Return [x, y] of the center of cell containing provided text 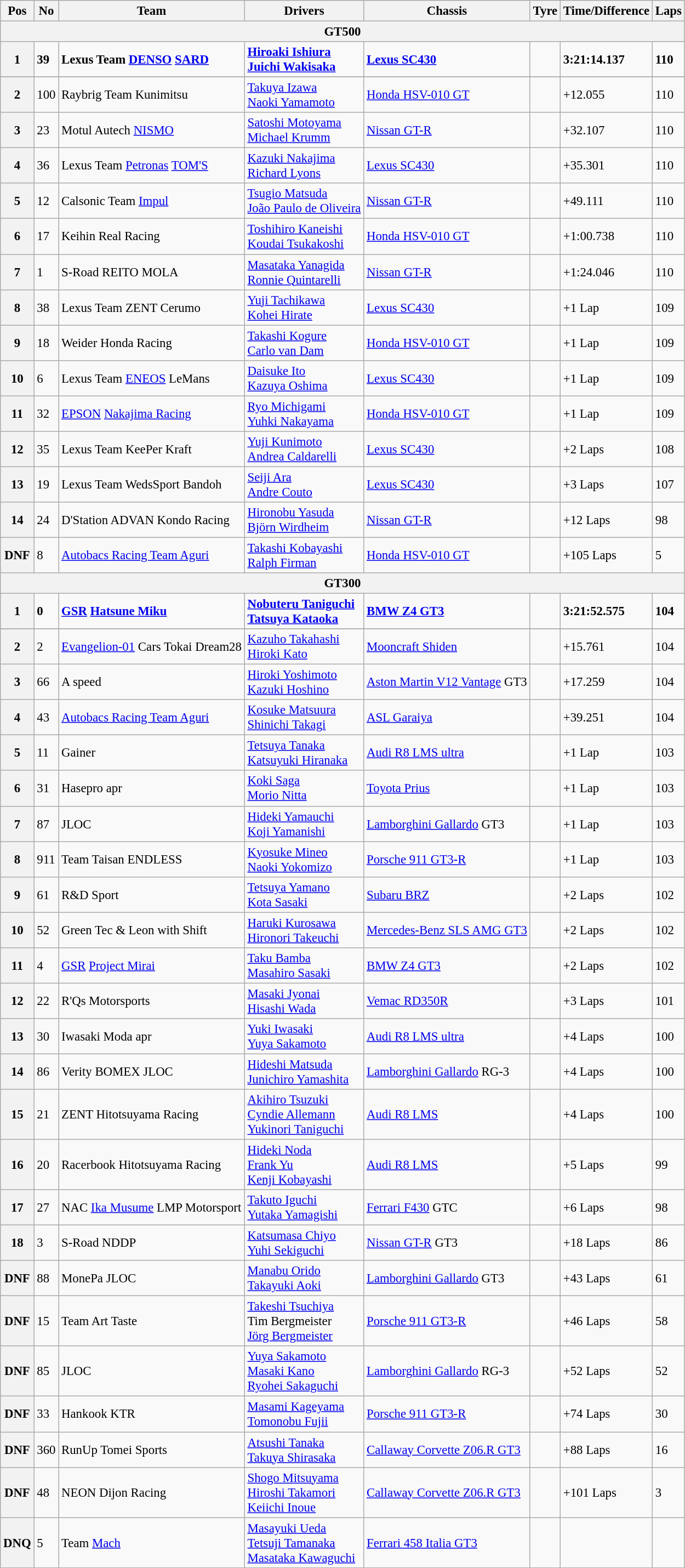
Team [151, 11]
Satoshi Motoyama Michael Krumm [304, 130]
Manabu Orido Takayuki Aoki [304, 1279]
31 [46, 788]
+105 Laps [607, 555]
ZENT Hitotsuyama Racing [151, 1115]
Masaki Jyonai Hisashi Wada [304, 1001]
Tetsuya Tanaka Katsuyuki Hiranaka [304, 753]
Hideki Noda Frank Yu Kenji Kobayashi [304, 1165]
35 [46, 450]
Verity BOMEX JLOC [151, 1071]
Green Tec & Leon with Shift [151, 930]
+1:00.738 [607, 237]
Hiroki Yoshimoto Kazuki Hoshino [304, 682]
Drivers [304, 11]
+52 Laps [607, 1372]
24 [46, 520]
NEON Dijon Racing [151, 1492]
Nissan GT-R GT3 [447, 1243]
+49.111 [607, 201]
Yuki Iwasaki Yuya Sakamoto [304, 1036]
NAC Ika Musume LMP Motorsport [151, 1207]
Lexus Team Petronas TOM'S [151, 166]
Atsushi Tanaka Takuya Shirasaka [304, 1450]
Team Art Taste [151, 1321]
Evangelion-01 Cars Tokai Dream28 [151, 647]
Hiroaki Ishiura Juichi Wakisaka [304, 59]
GSR Project Mirai [151, 966]
Gainer [151, 753]
58 [669, 1321]
Takuya Izawa Naoki Yamamoto [304, 95]
DNQ [18, 1543]
+74 Laps [607, 1414]
Aston Martin V12 Vantage GT3 [447, 682]
Weider Honda Racing [151, 343]
Laps [669, 11]
108 [669, 450]
Daisuke Ito Kazuya Oshima [304, 378]
+32.107 [607, 130]
Ferrari 458 Italia GT3 [447, 1543]
Tyre [545, 11]
Haruki Kurosawa Hironori Takeuchi [304, 930]
Hankook KTR [151, 1414]
Kazuki Nakajima Richard Lyons [304, 166]
+15.761 [607, 647]
Pos [18, 11]
85 [46, 1372]
3:21:14.137 [607, 59]
Kosuke Matsuura Shinichi Takagi [304, 717]
38 [46, 307]
+18 Laps [607, 1243]
Raybrig Team Kunimitsu [151, 95]
Hideki Yamauchi Koji Yamanishi [304, 823]
Time/Difference [607, 11]
99 [669, 1165]
Lexus Team WedsSport Bandoh [151, 485]
3:21:52.575 [607, 612]
Keihin Real Racing [151, 237]
GT300 [342, 583]
88 [46, 1279]
Kyosuke Mineo Naoki Yokomizo [304, 860]
911 [46, 860]
+43 Laps [607, 1279]
ASL Garaiya [447, 717]
Takeshi Tsuchiya Tim Bergmeister Jörg Bergmeister [304, 1321]
+46 Laps [607, 1321]
RunUp Tomei Sports [151, 1450]
+39.251 [607, 717]
21 [46, 1115]
+35.301 [607, 166]
Calsonic Team Impul [151, 201]
Akihiro Tsuzuki Cyndie Allemann Yukinori Taniguchi [304, 1115]
Yuji Kunimoto Andrea Caldarelli [304, 450]
Masami Kageyama Tomonobu Fujii [304, 1414]
36 [46, 166]
Takuto Iguchi Yutaka Yamagishi [304, 1207]
Lexus Team DENSO SARD [151, 59]
+88 Laps [607, 1450]
Katsumasa Chiyo Yuhi Sekiguchi [304, 1243]
Masayuki Ueda Tetsuji Tamanaka Masataka Kawaguchi [304, 1543]
MonePa JLOC [151, 1279]
Yuji Tachikawa Kohei Hirate [304, 307]
43 [46, 717]
Ferrari F430 GTC [447, 1207]
66 [46, 682]
Lexus Team KeePer Kraft [151, 450]
33 [46, 1414]
Iwasaki Moda apr [151, 1036]
Chassis [447, 11]
Toyota Prius [447, 788]
Masataka Yanagida Ronnie Quintarelli [304, 272]
Tetsuya Yamano Kota Sasaki [304, 895]
Nobuteru Taniguchi Tatsuya Kataoka [304, 612]
Lexus Team ENEOS LeMans [151, 378]
S-Road NDDP [151, 1243]
107 [669, 485]
0 [46, 612]
GSR Hatsune Miku [151, 612]
Tsugio Matsuda João Paulo de Oliveira [304, 201]
GT500 [342, 32]
Ryo Michigami Yuhki Nakayama [304, 413]
+5 Laps [607, 1165]
19 [46, 485]
360 [46, 1450]
Toshihiro Kaneishi Koudai Tsukakoshi [304, 237]
S-Road REITO MOLA [151, 272]
Team Mach [151, 1543]
20 [46, 1165]
EPSON Nakajima Racing [151, 413]
Kazuho Takahashi Hiroki Kato [304, 647]
Seiji Ara Andre Couto [304, 485]
+101 Laps [607, 1492]
Hasepro apr [151, 788]
Lexus Team ZENT Cerumo [151, 307]
Shogo Mitsuyama Hiroshi Takamori Keiichi Inoue [304, 1492]
+1:24.046 [607, 272]
+6 Laps [607, 1207]
Motul Autech NISMO [151, 130]
R&D Sport [151, 895]
39 [46, 59]
+17.259 [607, 682]
Hironobu Yasuda Björn Wirdheim [304, 520]
Vemac RD350R [447, 1001]
Racerbook Hitotsuyama Racing [151, 1165]
Mooncraft Shiden [447, 647]
+12 Laps [607, 520]
A speed [151, 682]
48 [46, 1492]
Team Taisan ENDLESS [151, 860]
R'Qs Motorsports [151, 1001]
87 [46, 823]
Yuya Sakamoto Masaki Kano Ryohei Sakaguchi [304, 1372]
D'Station ADVAN Kondo Racing [151, 520]
Koki Saga Morio Nitta [304, 788]
Taku Bamba Masahiro Sasaki [304, 966]
Takashi Kobayashi Ralph Firman [304, 555]
27 [46, 1207]
No [46, 11]
Takashi Kogure Carlo van Dam [304, 343]
101 [669, 1001]
Mercedes-Benz SLS AMG GT3 [447, 930]
+12.055 [607, 95]
32 [46, 413]
23 [46, 130]
Subaru BRZ [447, 895]
Hideshi Matsuda Junichiro Yamashita [304, 1071]
22 [46, 1001]
